Locate the cell with the specified text and output its [X, Y] center coordinate. 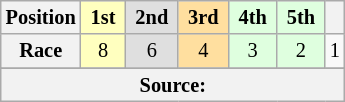
2 [301, 51]
2nd [152, 17]
5th [301, 17]
1st [104, 17]
6 [152, 51]
Position [41, 17]
4 [203, 51]
Source: [173, 85]
1 [335, 51]
3rd [203, 17]
Race [41, 51]
4th [253, 17]
8 [104, 51]
3 [253, 51]
